Find where the given text appears and provide that cell's center as (X, Y) coordinate. 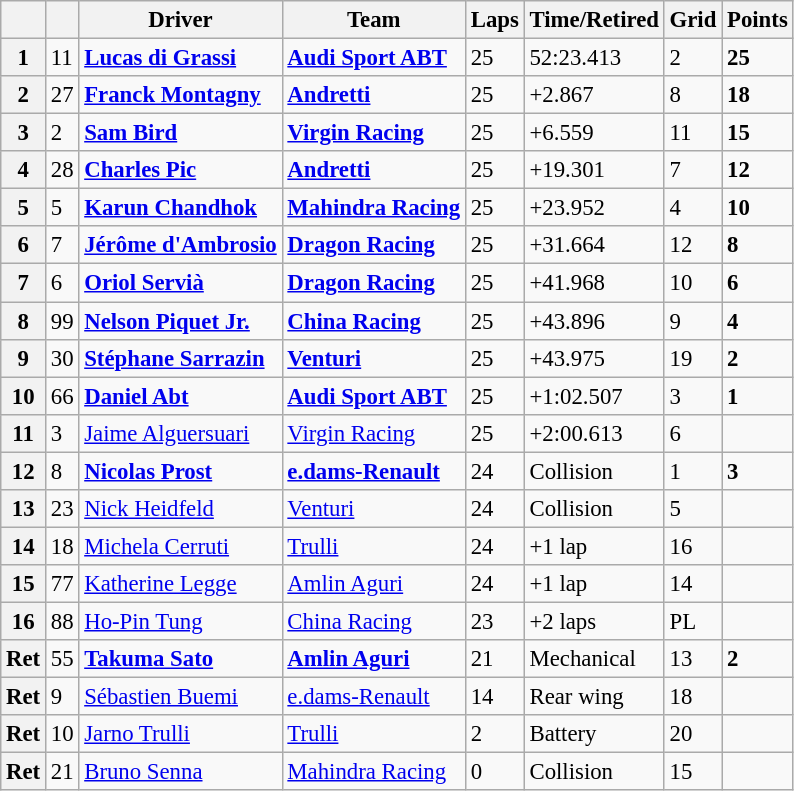
52:23.413 (594, 58)
88 (62, 621)
Stéphane Sarrazin (180, 358)
+2.867 (594, 95)
Nick Heidfeld (180, 509)
0 (494, 772)
Sébastien Buemi (180, 697)
+23.952 (594, 208)
99 (62, 321)
Grid (692, 20)
Charles Pic (180, 170)
Laps (494, 20)
Driver (180, 20)
Rear wing (594, 697)
30 (62, 358)
Mechanical (594, 659)
Nelson Piquet Jr. (180, 321)
+43.975 (594, 358)
19 (692, 358)
55 (62, 659)
+6.559 (594, 133)
PL (692, 621)
Michela Cerruti (180, 546)
+2:00.613 (594, 433)
+31.664 (594, 245)
Points (758, 20)
+1:02.507 (594, 396)
77 (62, 584)
Team (374, 20)
Jérôme d'Ambrosio (180, 245)
Katherine Legge (180, 584)
28 (62, 170)
Jarno Trulli (180, 734)
+43.896 (594, 321)
Franck Montagny (180, 95)
Sam Bird (180, 133)
66 (62, 396)
Nicolas Prost (180, 471)
+19.301 (594, 170)
27 (62, 95)
Daniel Abt (180, 396)
Oriol Servià (180, 283)
Karun Chandhok (180, 208)
Battery (594, 734)
20 (692, 734)
Ho-Pin Tung (180, 621)
Time/Retired (594, 20)
Jaime Alguersuari (180, 433)
Bruno Senna (180, 772)
+41.968 (594, 283)
+2 laps (594, 621)
Takuma Sato (180, 659)
Lucas di Grassi (180, 58)
